Determine the (X, Y) coordinate at the center of the cell enclosing the given text.  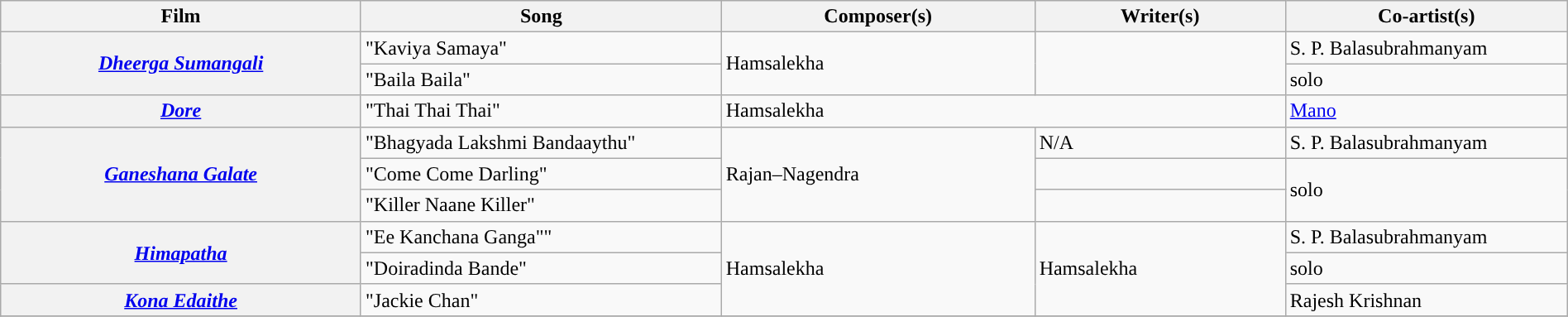
"Thai Thai Thai" (541, 111)
Composer(s) (878, 17)
"Baila Baila" (541, 79)
"Jackie Chan" (541, 300)
Song (541, 17)
Rajesh Krishnan (1426, 300)
"Bhagyada Lakshmi Bandaaythu" (541, 142)
"Killer Naane Killer" (541, 205)
Dore (181, 111)
Rajan–Nagendra (878, 174)
"Ee Kanchana Ganga"" (541, 237)
"Kaviya Samaya" (541, 48)
Writer(s) (1159, 17)
Kona Edaithe (181, 300)
Ganeshana Galate (181, 174)
Himapatha (181, 252)
N/A (1159, 142)
Film (181, 17)
"Doiradinda Bande" (541, 268)
Dheerga Sumangali (181, 64)
"Come Come Darling" (541, 174)
Co-artist(s) (1426, 17)
Mano (1426, 111)
